For the text-containing cell, return its midpoint in (x, y) coordinate format. 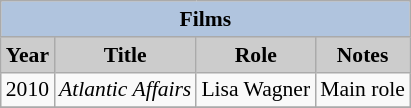
Lisa Wagner (256, 90)
Role (256, 55)
Notes (362, 55)
Year (28, 55)
Title (125, 55)
Films (206, 19)
2010 (28, 90)
Atlantic Affairs (125, 90)
Main role (362, 90)
